Capture the cell that displays the provided text and extract its [x, y] central coordinate. 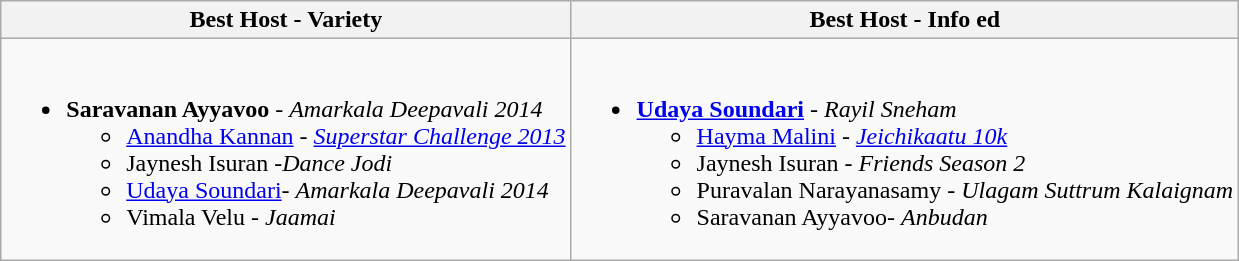
Best Host - Info ed [905, 20]
Best Host - Variety [286, 20]
